Determine the (x, y) coordinate at the center of the cell enclosing the given text.  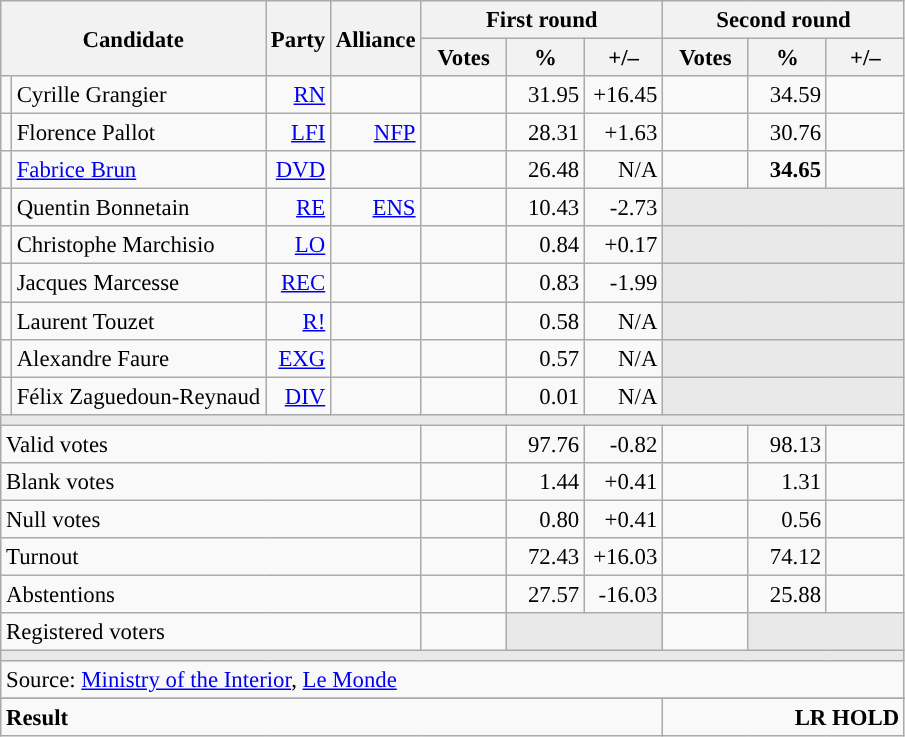
74.12 (787, 557)
DVD (298, 170)
Fabrice Brun (138, 170)
Second round (784, 20)
1.31 (787, 482)
30.76 (787, 133)
-16.03 (624, 594)
R! (298, 321)
-1.99 (624, 283)
ENS (376, 208)
72.43 (545, 557)
0.84 (545, 245)
Jacques Marcesse (138, 283)
0.80 (545, 519)
REC (298, 283)
Null votes (211, 519)
Valid votes (211, 444)
Party (298, 38)
34.65 (787, 170)
+0.17 (624, 245)
27.57 (545, 594)
Result (332, 718)
Registered voters (211, 632)
Cyrille Grangier (138, 95)
Christophe Marchisio (138, 245)
+16.03 (624, 557)
LO (298, 245)
DIV (298, 396)
-0.82 (624, 444)
Félix Zaguedoun-Reynaud (138, 396)
34.59 (787, 95)
EXG (298, 358)
+1.63 (624, 133)
Abstentions (211, 594)
Candidate (134, 38)
+16.45 (624, 95)
First round (542, 20)
0.56 (787, 519)
98.13 (787, 444)
28.31 (545, 133)
LR HOLD (784, 718)
0.57 (545, 358)
31.95 (545, 95)
0.58 (545, 321)
-2.73 (624, 208)
Laurent Touzet (138, 321)
0.83 (545, 283)
RE (298, 208)
26.48 (545, 170)
Quentin Bonnetain (138, 208)
Florence Pallot (138, 133)
Source: Ministry of the Interior, Le Monde (453, 680)
NFP (376, 133)
0.01 (545, 396)
10.43 (545, 208)
LFI (298, 133)
RN (298, 95)
97.76 (545, 444)
Alexandre Faure (138, 358)
25.88 (787, 594)
Alliance (376, 38)
Blank votes (211, 482)
1.44 (545, 482)
Turnout (211, 557)
